Output the (X, Y) coordinate of the center of the cell containing the given text.  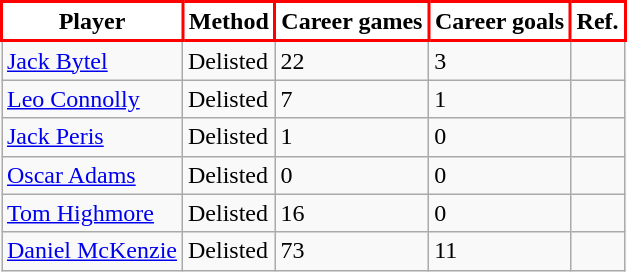
Ref. (598, 22)
Player (92, 22)
Tom Highmore (92, 213)
73 (352, 251)
7 (352, 99)
Method (228, 22)
16 (352, 213)
22 (352, 60)
11 (500, 251)
Leo Connolly (92, 99)
Career goals (500, 22)
Career games (352, 22)
Daniel McKenzie (92, 251)
3 (500, 60)
Jack Peris (92, 137)
Jack Bytel (92, 60)
Oscar Adams (92, 175)
